Capture the cell that displays the provided text and extract its [x, y] central coordinate. 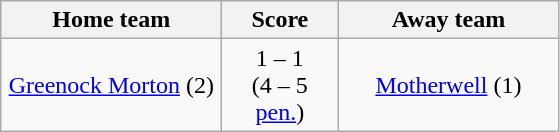
Motherwell (1) [448, 85]
Greenock Morton (2) [112, 85]
1 – 1 (4 – 5 pen.) [280, 85]
Home team [112, 20]
Score [280, 20]
Away team [448, 20]
